Find where the given text appears and provide that cell's center as (X, Y) coordinate. 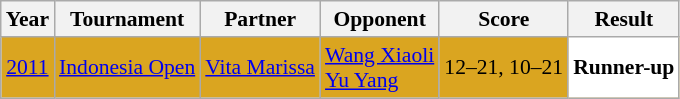
Year (28, 19)
Indonesia Open (127, 68)
Wang Xiaoli Yu Yang (380, 68)
Runner-up (624, 68)
12–21, 10–21 (504, 68)
Score (504, 19)
Partner (260, 19)
2011 (28, 68)
Vita Marissa (260, 68)
Tournament (127, 19)
Opponent (380, 19)
Result (624, 19)
